Identify which cell holds the provided text, then report its (X, Y) central coordinate. 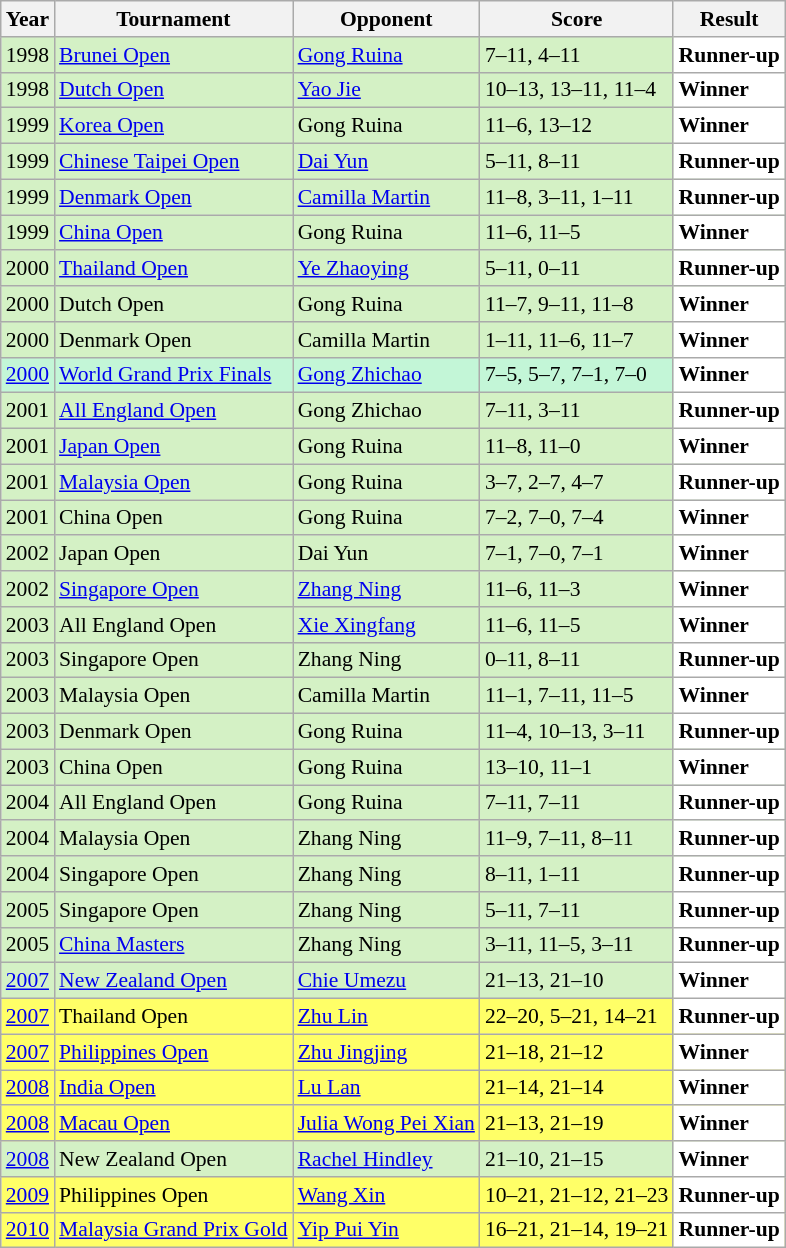
21–14, 21–14 (577, 1088)
5–11, 8–11 (577, 162)
11–6, 13–12 (577, 126)
3–7, 2–7, 4–7 (577, 482)
8–11, 1–11 (577, 874)
21–13, 21–10 (577, 981)
22–20, 5–21, 14–21 (577, 1017)
Xie Xingfang (386, 625)
Year (28, 19)
Lu Lan (386, 1088)
China Masters (174, 945)
Ye Zhaoying (386, 269)
Wang Xin (386, 1195)
Score (577, 19)
Rachel Hindley (386, 1159)
Yao Jie (386, 90)
India Open (174, 1088)
10–13, 13–11, 11–4 (577, 90)
7–1, 7–0, 7–1 (577, 554)
7–11, 3–11 (577, 411)
Macau Open (174, 1124)
Julia Wong Pei Xian (386, 1124)
11–6, 11–3 (577, 589)
World Grand Prix Finals (174, 375)
2010 (28, 1230)
11–7, 9–11, 11–8 (577, 304)
7–5, 5–7, 7–1, 7–0 (577, 375)
11–8, 11–0 (577, 447)
Zhu Lin (386, 1017)
Tournament (174, 19)
Opponent (386, 19)
21–13, 21–19 (577, 1124)
7–2, 7–0, 7–4 (577, 518)
11–9, 7–11, 8–11 (577, 839)
7–11, 4–11 (577, 55)
21–10, 21–15 (577, 1159)
2009 (28, 1195)
11–8, 3–11, 1–11 (577, 197)
Zhu Jingjing (386, 1052)
11–4, 10–13, 3–11 (577, 732)
5–11, 0–11 (577, 269)
7–11, 7–11 (577, 803)
1–11, 11–6, 11–7 (577, 340)
Chinese Taipei Open (174, 162)
Chie Umezu (386, 981)
16–21, 21–14, 19–21 (577, 1230)
Result (728, 19)
Yip Pui Yin (386, 1230)
Malaysia Grand Prix Gold (174, 1230)
0–11, 8–11 (577, 660)
11–1, 7–11, 11–5 (577, 696)
Brunei Open (174, 55)
10–21, 21–12, 21–23 (577, 1195)
21–18, 21–12 (577, 1052)
5–11, 7–11 (577, 910)
3–11, 11–5, 3–11 (577, 945)
13–10, 11–1 (577, 767)
Korea Open (174, 126)
